Capture the cell that displays the provided text and extract its (X, Y) central coordinate. 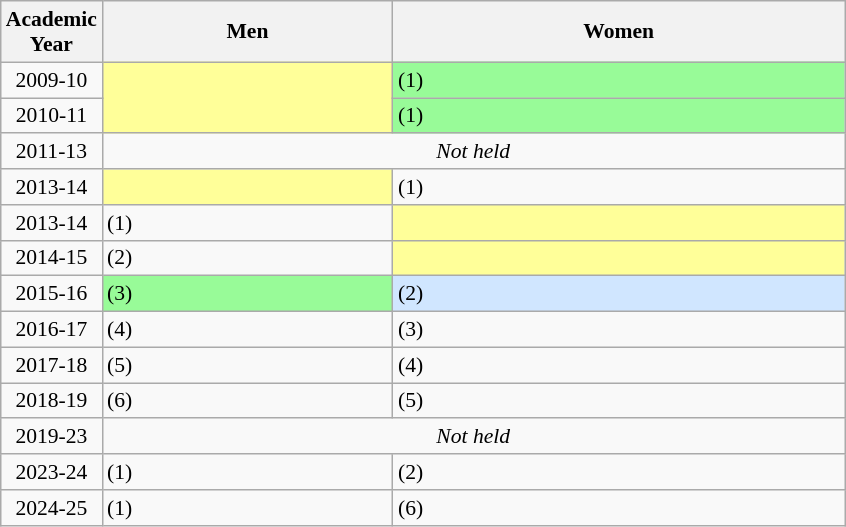
2023-24 (52, 472)
2017-18 (52, 365)
2014-15 (52, 258)
AcademicYear (52, 32)
2019-23 (52, 437)
Women (619, 32)
2015-16 (52, 294)
2009-10 (52, 80)
2010-11 (52, 116)
2011-13 (52, 152)
2016-17 (52, 330)
2024-25 (52, 508)
Men (248, 32)
2018-19 (52, 401)
